Search for the cell housing the specified text and yield its [x, y] center coordinate. 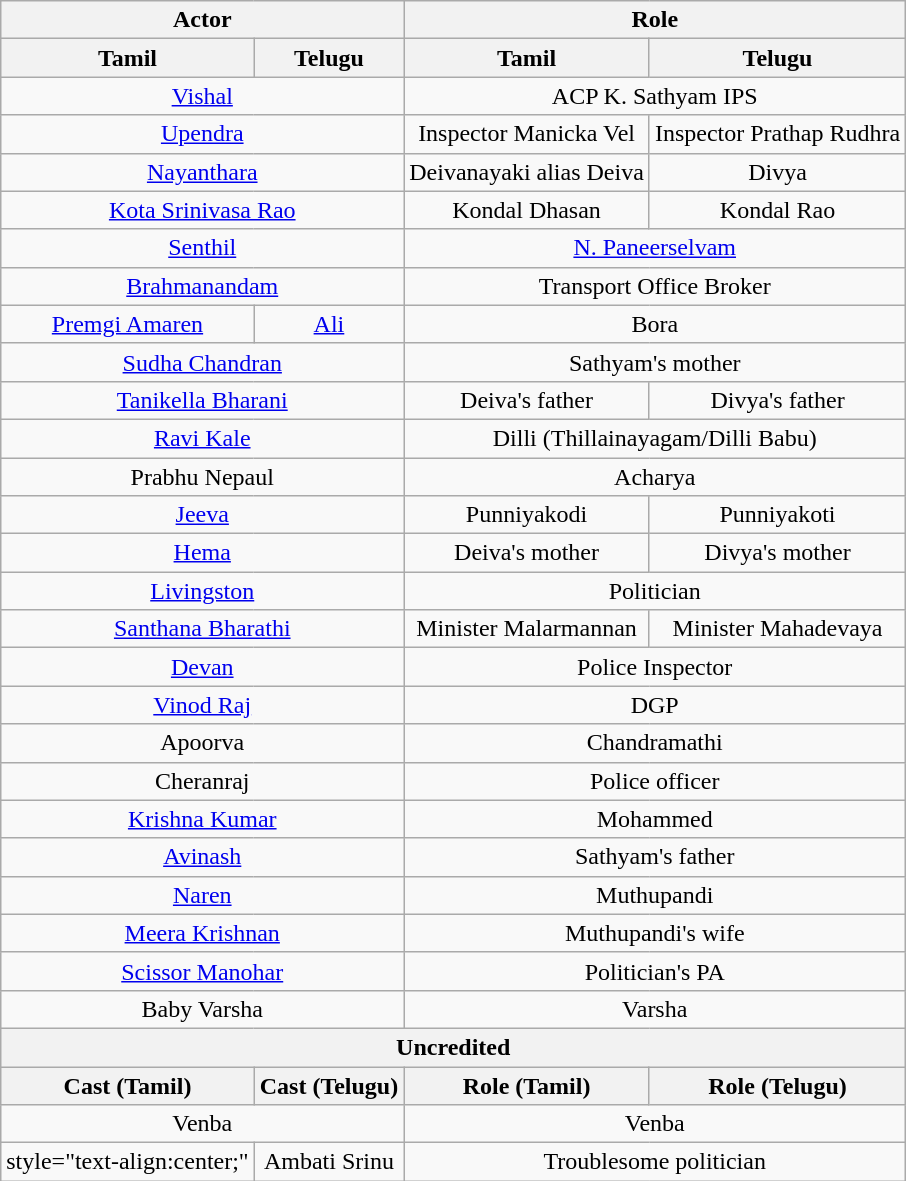
Muthupandi's wife [655, 933]
Muthupandi [655, 895]
Varsha [655, 1009]
Acharya [655, 477]
Scissor Manohar [202, 971]
Nayanthara [202, 172]
Devan [202, 667]
Inspector Prathap Rudhra [777, 134]
Tanikella Bharani [202, 400]
Role (Tamil) [527, 1085]
Cheranraj [202, 781]
Divya's father [777, 400]
Ali [329, 324]
Ravi Kale [202, 438]
Sathyam's father [655, 857]
Kota Srinivasa Rao [202, 210]
Kondal Rao [777, 210]
style="text-align:center;" [128, 1162]
Punniyakoti [777, 515]
Deiva's mother [527, 553]
DGP [655, 705]
Sudha Chandran [202, 362]
Chandramathi [655, 743]
Vinod Raj [202, 705]
Brahmanandam [202, 286]
Baby Varsha [202, 1009]
Police Inspector [655, 667]
Naren [202, 895]
ACP K. Sathyam IPS [655, 96]
Actor [202, 20]
Santhana Bharathi [202, 629]
Deivanayaki alias Deiva [527, 172]
Kondal Dhasan [527, 210]
Transport Office Broker [655, 286]
Divya [777, 172]
Divya's mother [777, 553]
Sathyam's mother [655, 362]
Inspector Manicka Vel [527, 134]
Apoorva [202, 743]
Police officer [655, 781]
N. Paneerselvam [655, 248]
Hema [202, 553]
Deiva's father [527, 400]
Minister Mahadevaya [777, 629]
Livingston [202, 591]
Politician [655, 591]
Senthil [202, 248]
Uncredited [454, 1047]
Role [655, 20]
Krishna Kumar [202, 819]
Prabhu Nepaul [202, 477]
Troublesome politician [655, 1162]
Upendra [202, 134]
Mohammed [655, 819]
Ambati Srinu [329, 1162]
Cast (Telugu) [329, 1085]
Jeeva [202, 515]
Politician's PA [655, 971]
Meera Krishnan [202, 933]
Role (Telugu) [777, 1085]
Dilli (Thillainayagam/Dilli Babu) [655, 438]
Avinash [202, 857]
Bora [655, 324]
Vishal [202, 96]
Cast (Tamil) [128, 1085]
Punniyakodi [527, 515]
Premgi Amaren [128, 324]
Minister Malarmannan [527, 629]
